Extract the [x, y] coordinate from the center of the cell holding the provided text.  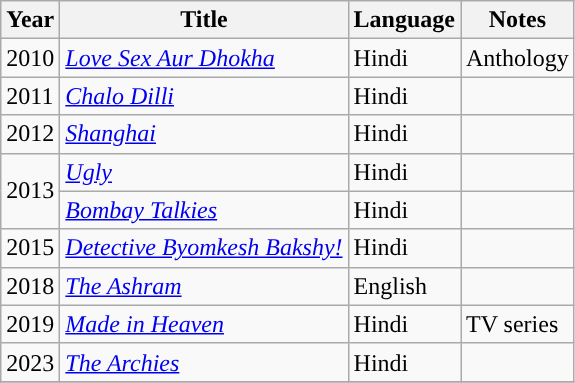
2011 [30, 96]
Title [204, 20]
Detective Byomkesh Bakshy! [204, 248]
Made in Heaven [204, 324]
2023 [30, 362]
2018 [30, 286]
2010 [30, 58]
The Archies [204, 362]
Ugly [204, 172]
English [404, 286]
The Ashram [204, 286]
Bombay Talkies [204, 210]
Year [30, 20]
TV series [517, 324]
Chalo Dilli [204, 96]
Notes [517, 20]
2013 [30, 191]
Anthology [517, 58]
Language [404, 20]
2019 [30, 324]
Shanghai [204, 134]
2012 [30, 134]
Love Sex Aur Dhokha [204, 58]
2015 [30, 248]
